Find where the given text appears and provide that cell's center as (X, Y) coordinate. 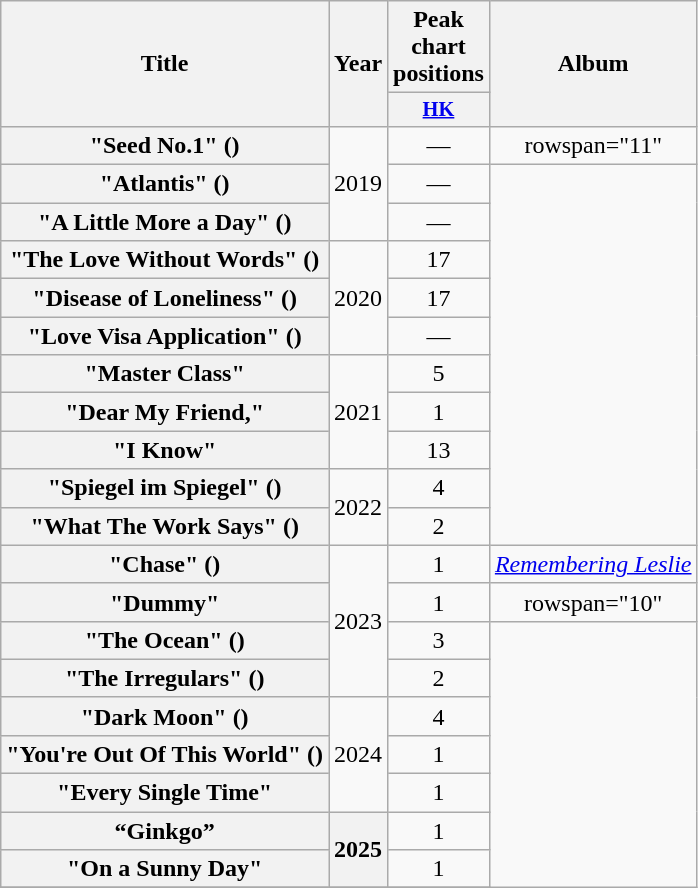
"Dark Moon" () (165, 716)
"You're Out Of This World" () (165, 754)
"Dear My Friend," (165, 412)
“Ginkgo” (165, 831)
2025 (358, 850)
"The Ocean" () (165, 640)
2020 (358, 298)
"The Irregulars" () (165, 678)
"On a Sunny Day" (165, 869)
"What The Work Says" () (165, 526)
2019 (358, 183)
Year (358, 64)
2022 (358, 507)
rowspan="11" (593, 145)
"Chase" () (165, 564)
"A Little More a Day" () (165, 222)
2024 (358, 754)
"Every Single Time" (165, 793)
"Atlantis" () (165, 184)
"I Know" (165, 450)
2021 (358, 412)
3 (439, 640)
Title (165, 64)
Remembering Leslie (593, 564)
"Disease of Loneliness" () (165, 298)
5 (439, 374)
Album (593, 64)
"Seed No.1" () (165, 145)
2023 (358, 621)
"Spiegel im Spiegel" () (165, 488)
Peak chart positions (439, 47)
"Dummy" (165, 602)
"Love Visa Application" () (165, 336)
rowspan="10" (593, 602)
HK (439, 110)
"The Love Without Words" () (165, 260)
13 (439, 450)
"Master Class" (165, 374)
